Return the (x, y) coordinate for the center point of the cell that contains the specified text.  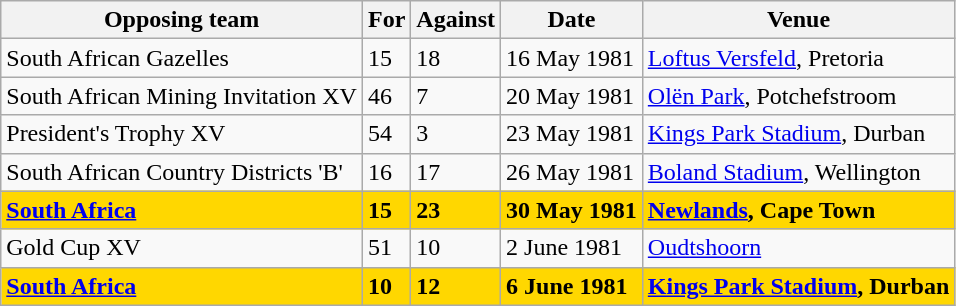
18 (456, 58)
26 May 1981 (572, 172)
President's Trophy XV (182, 134)
16 May 1981 (572, 58)
2 June 1981 (572, 248)
23 (456, 210)
Against (456, 20)
12 (456, 286)
Boland Stadium, Wellington (798, 172)
Venue (798, 20)
20 May 1981 (572, 96)
Opposing team (182, 20)
16 (386, 172)
Oudtshoorn (798, 248)
46 (386, 96)
Gold Cup XV (182, 248)
7 (456, 96)
Loftus Versfeld, Pretoria (798, 58)
South African Country Districts 'B' (182, 172)
South African Mining Invitation XV (182, 96)
17 (456, 172)
51 (386, 248)
23 May 1981 (572, 134)
For (386, 20)
54 (386, 134)
Olën Park, Potchefstroom (798, 96)
South African Gazelles (182, 58)
3 (456, 134)
6 June 1981 (572, 286)
Date (572, 20)
Newlands, Cape Town (798, 210)
30 May 1981 (572, 210)
